From the cell containing the given text, extract its center point as [x, y] coordinate. 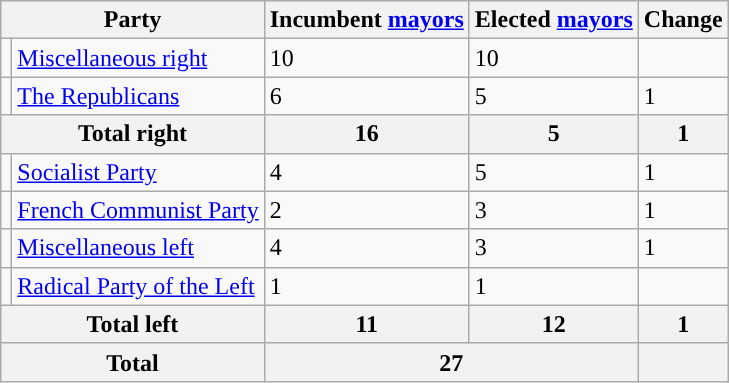
Party [132, 20]
Miscellaneous right [138, 58]
2 [366, 210]
Total [132, 362]
Incumbent mayors [366, 20]
French Communist Party [138, 210]
Radical Party of the Left [138, 286]
Miscellaneous left [138, 248]
The Republicans [138, 96]
27 [451, 362]
Total right [132, 134]
Socialist Party [138, 172]
Total left [132, 324]
16 [366, 134]
6 [366, 96]
12 [554, 324]
Change [683, 20]
11 [366, 324]
Elected mayors [554, 20]
